Determine the [X, Y] coordinate at the center of the cell enclosing the given text.  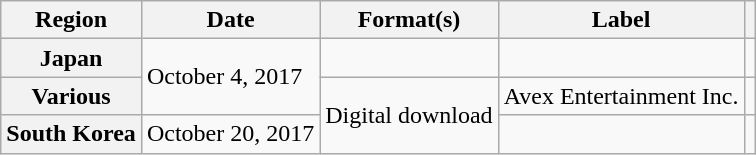
Digital download [409, 115]
October 20, 2017 [230, 134]
Region [72, 20]
Date [230, 20]
October 4, 2017 [230, 77]
Avex Entertainment Inc. [621, 96]
Various [72, 96]
Format(s) [409, 20]
South Korea [72, 134]
Japan [72, 58]
Label [621, 20]
